Extract the (x, y) coordinate from the center of the cell holding the provided text.  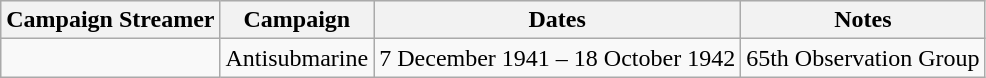
Dates (558, 20)
Campaign Streamer (110, 20)
7 December 1941 – 18 October 1942 (558, 58)
Campaign (297, 20)
65th Observation Group (863, 58)
Notes (863, 20)
Antisubmarine (297, 58)
